Find where the given text appears and provide that cell's center as [X, Y] coordinate. 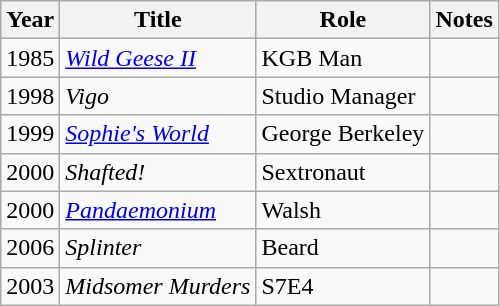
Wild Geese II [158, 58]
Pandaemonium [158, 210]
KGB Man [343, 58]
Studio Manager [343, 96]
2003 [30, 286]
Walsh [343, 210]
1998 [30, 96]
Title [158, 20]
1999 [30, 134]
Notes [464, 20]
Splinter [158, 248]
Shafted! [158, 172]
Vigo [158, 96]
Sextronaut [343, 172]
Sophie's World [158, 134]
1985 [30, 58]
George Berkeley [343, 134]
S7E4 [343, 286]
Midsomer Murders [158, 286]
Role [343, 20]
2006 [30, 248]
Beard [343, 248]
Year [30, 20]
